Identify which cell holds the provided text, then report its [X, Y] central coordinate. 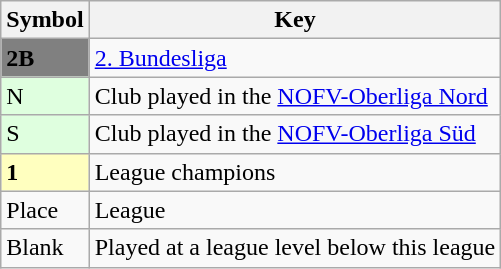
Played at a league level below this league [295, 248]
Symbol [45, 20]
Club played in the NOFV-Oberliga Süd [295, 134]
League champions [295, 172]
2. Bundesliga [295, 58]
1 [45, 172]
League [295, 210]
S [45, 134]
Key [295, 20]
Blank [45, 248]
N [45, 96]
Club played in the NOFV-Oberliga Nord [295, 96]
2B [45, 58]
Place [45, 210]
